Capture the cell that displays the provided text and extract its (x, y) central coordinate. 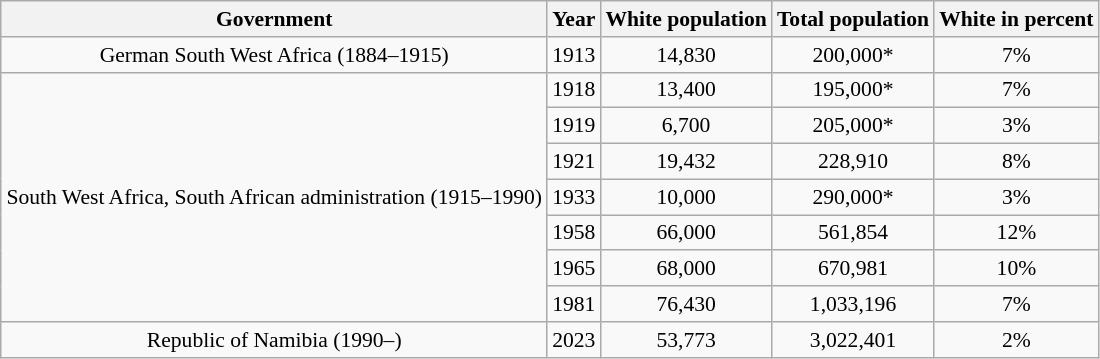
3,022,401 (853, 339)
1913 (574, 54)
19,432 (686, 161)
1965 (574, 268)
290,000* (853, 197)
68,000 (686, 268)
10% (1016, 268)
South West Africa, South African administration (1915–1990) (274, 196)
1981 (574, 304)
561,854 (853, 232)
2023 (574, 339)
53,773 (686, 339)
205,000* (853, 126)
12% (1016, 232)
6,700 (686, 126)
76,430 (686, 304)
Year (574, 19)
1921 (574, 161)
1958 (574, 232)
1933 (574, 197)
German South West Africa (1884–1915) (274, 54)
195,000* (853, 90)
228,910 (853, 161)
10,000 (686, 197)
1918 (574, 90)
8% (1016, 161)
Total population (853, 19)
14,830 (686, 54)
2% (1016, 339)
13,400 (686, 90)
Republic of Namibia (1990–) (274, 339)
200,000* (853, 54)
1919 (574, 126)
670,981 (853, 268)
White in percent (1016, 19)
White population (686, 19)
Government (274, 19)
1,033,196 (853, 304)
66,000 (686, 232)
